Output the [X, Y] coordinate of the center of the cell containing the given text.  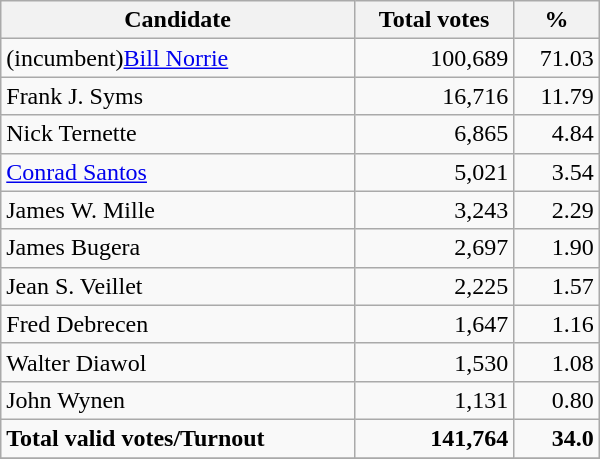
1,530 [434, 362]
5,021 [434, 172]
2,225 [434, 286]
3.54 [556, 172]
Fred Debrecen [178, 324]
James W. Mille [178, 210]
% [556, 20]
2,697 [434, 248]
16,716 [434, 96]
1,647 [434, 324]
0.80 [556, 400]
11.79 [556, 96]
6,865 [434, 134]
1,131 [434, 400]
Frank J. Syms [178, 96]
Jean S. Veillet [178, 286]
(incumbent)Bill Norrie [178, 58]
1.90 [556, 248]
John Wynen [178, 400]
Total votes [434, 20]
1.57 [556, 286]
100,689 [434, 58]
34.0 [556, 438]
71.03 [556, 58]
Nick Ternette [178, 134]
Walter Diawol [178, 362]
2.29 [556, 210]
4.84 [556, 134]
1.08 [556, 362]
3,243 [434, 210]
Conrad Santos [178, 172]
James Bugera [178, 248]
Total valid votes/Turnout [178, 438]
Candidate [178, 20]
141,764 [434, 438]
1.16 [556, 324]
